Detect which cell encompasses the target text, then output its (X, Y) center coordinate. 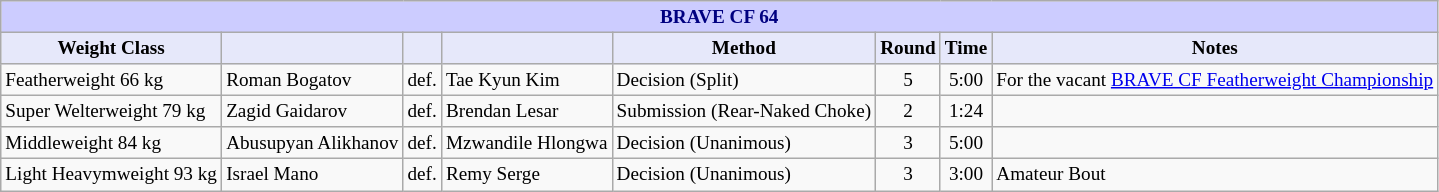
3:00 (966, 175)
Amateur Bout (1215, 175)
Weight Class (112, 48)
Round (908, 48)
Zagid Gaidarov (312, 111)
Israel Mano (312, 175)
BRAVE CF 64 (720, 17)
Mzwandile Hlongwa (526, 143)
Decision (Split) (744, 80)
Tae Kyun Kim (526, 80)
Brendan Lesar (526, 111)
Notes (1215, 48)
5 (908, 80)
Remy Serge (526, 175)
Submission (Rear-Naked Choke) (744, 111)
Featherweight 66 kg (112, 80)
2 (908, 111)
Middleweight 84 kg (112, 143)
Time (966, 48)
Abusupyan Alikhanov (312, 143)
Light Heavymweight 93 kg (112, 175)
Method (744, 48)
For the vacant BRAVE CF Featherweight Championship (1215, 80)
Super Welterweight 79 kg (112, 111)
Roman Bogatov (312, 80)
1:24 (966, 111)
